Identify which cell holds the provided text, then report its (x, y) central coordinate. 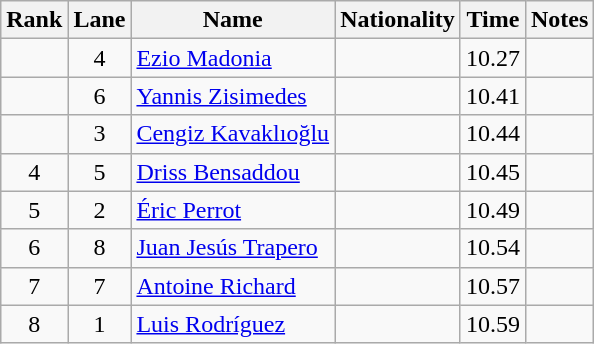
Cengiz Kavaklıoğlu (233, 134)
Rank (34, 20)
Éric Perrot (233, 210)
Nationality (398, 20)
10.49 (492, 210)
10.57 (492, 286)
10.41 (492, 96)
10.59 (492, 324)
Name (233, 20)
Antoine Richard (233, 286)
Juan Jesús Trapero (233, 248)
1 (100, 324)
Luis Rodríguez (233, 324)
Yannis Zisimedes (233, 96)
Driss Bensaddou (233, 172)
Lane (100, 20)
Time (492, 20)
10.45 (492, 172)
10.44 (492, 134)
Ezio Madonia (233, 58)
2 (100, 210)
Notes (559, 20)
3 (100, 134)
10.54 (492, 248)
10.27 (492, 58)
